Detect which cell encompasses the target text, then output its [X, Y] center coordinate. 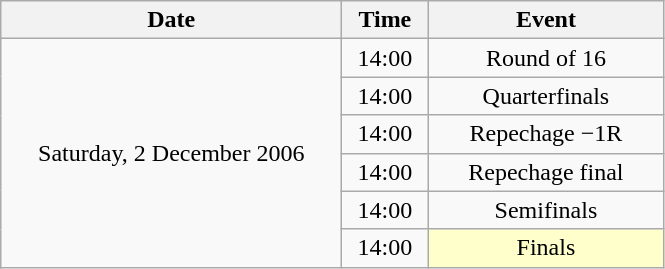
Time [385, 20]
Quarterfinals [546, 96]
Repechage final [546, 172]
Semifinals [546, 210]
Round of 16 [546, 58]
Saturday, 2 December 2006 [172, 153]
Date [172, 20]
Event [546, 20]
Repechage −1R [546, 134]
Finals [546, 248]
